Return the (x, y) coordinate for the center point of the cell that contains the specified text.  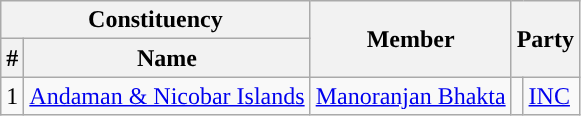
Member (410, 39)
Name (167, 58)
Manoranjan Bhakta (410, 96)
Party (545, 39)
INC (551, 96)
# (12, 58)
Andaman & Nicobar Islands (167, 96)
1 (12, 96)
Constituency (156, 20)
